Identify which cell holds the provided text, then report its [x, y] central coordinate. 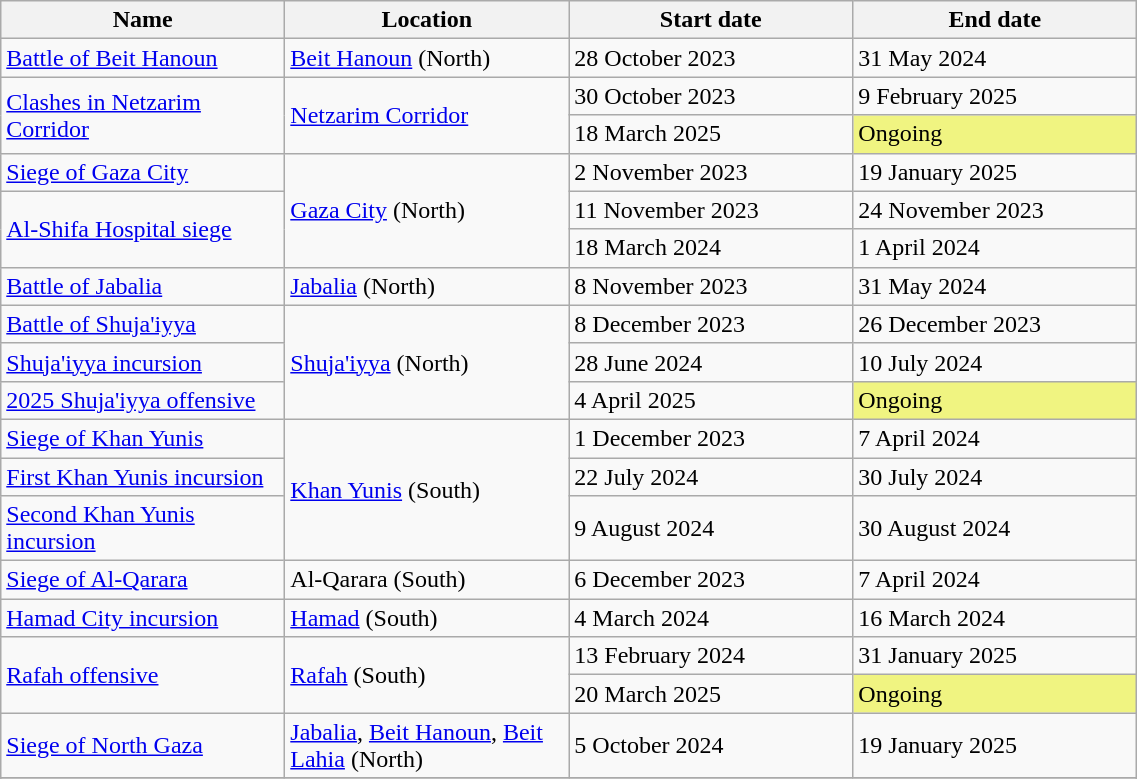
26 December 2023 [995, 324]
Rafah offensive [143, 675]
Al-Shifa Hospital siege [143, 229]
Jabalia (North) [427, 286]
Jabalia, Beit Hanoun, Beit Lahia (North) [427, 746]
Name [143, 20]
11 November 2023 [711, 210]
Khan Yunis (South) [427, 490]
6 December 2023 [711, 580]
8 December 2023 [711, 324]
9 February 2025 [995, 96]
5 October 2024 [711, 746]
1 December 2023 [711, 438]
End date [995, 20]
Al-Qarara (South) [427, 580]
13 February 2024 [711, 656]
9 August 2024 [711, 528]
31 January 2025 [995, 656]
Battle of Beit Hanoun [143, 58]
2025 Shuja'iyya offensive [143, 400]
24 November 2023 [995, 210]
20 March 2025 [711, 694]
28 October 2023 [711, 58]
1 April 2024 [995, 248]
Second Khan Yunis incursion [143, 528]
Shuja'iyya (North) [427, 362]
30 August 2024 [995, 528]
Start date [711, 20]
Clashes in Netzarim Corridor [143, 115]
22 July 2024 [711, 477]
First Khan Yunis incursion [143, 477]
Netzarim Corridor [427, 115]
8 November 2023 [711, 286]
Hamad (South) [427, 618]
Gaza City (North) [427, 210]
18 March 2024 [711, 248]
Siege of Al-Qarara [143, 580]
10 July 2024 [995, 362]
Battle of Jabalia [143, 286]
30 October 2023 [711, 96]
18 March 2025 [711, 134]
Rafah (South) [427, 675]
30 July 2024 [995, 477]
16 March 2024 [995, 618]
Hamad City incursion [143, 618]
Location [427, 20]
4 March 2024 [711, 618]
Battle of Shuja'iyya [143, 324]
Beit Hanoun (North) [427, 58]
28 June 2024 [711, 362]
Shuja'iyya incursion [143, 362]
2 November 2023 [711, 172]
Siege of Khan Yunis [143, 438]
4 April 2025 [711, 400]
Siege of North Gaza [143, 746]
Siege of Gaza City [143, 172]
